Find where the given text appears and provide that cell's center as (x, y) coordinate. 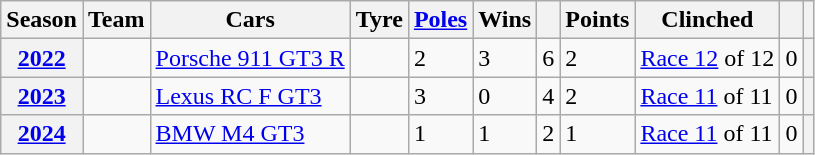
Tyre (379, 20)
Lexus RC F GT3 (250, 96)
Season (42, 20)
2022 (42, 58)
Clinched (708, 20)
4 (548, 96)
Race 12 of 12 (708, 58)
2023 (42, 96)
2024 (42, 134)
Porsche 911 GT3 R (250, 58)
Team (116, 20)
Wins (505, 20)
6 (548, 58)
BMW M4 GT3 (250, 134)
Cars (250, 20)
Points (598, 20)
Poles (440, 20)
